Determine the (x, y) coordinate at the center of the cell enclosing the given text.  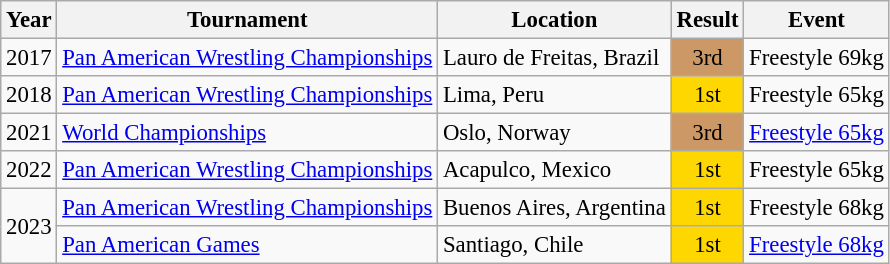
Lima, Peru (555, 95)
Year (29, 20)
2022 (29, 170)
2017 (29, 58)
Oslo, Norway (555, 133)
2021 (29, 133)
Acapulco, Mexico (555, 170)
2018 (29, 95)
Event (816, 20)
Result (708, 20)
Lauro de Freitas, Brazil (555, 58)
Pan American Games (248, 245)
World Championships (248, 133)
2023 (29, 226)
Location (555, 20)
Buenos Aires, Argentina (555, 208)
Freestyle 69kg (816, 58)
Santiago, Chile (555, 245)
Tournament (248, 20)
